Pinpoint the cell where the given text exists, returning its [X, Y] midpoint coordinate. 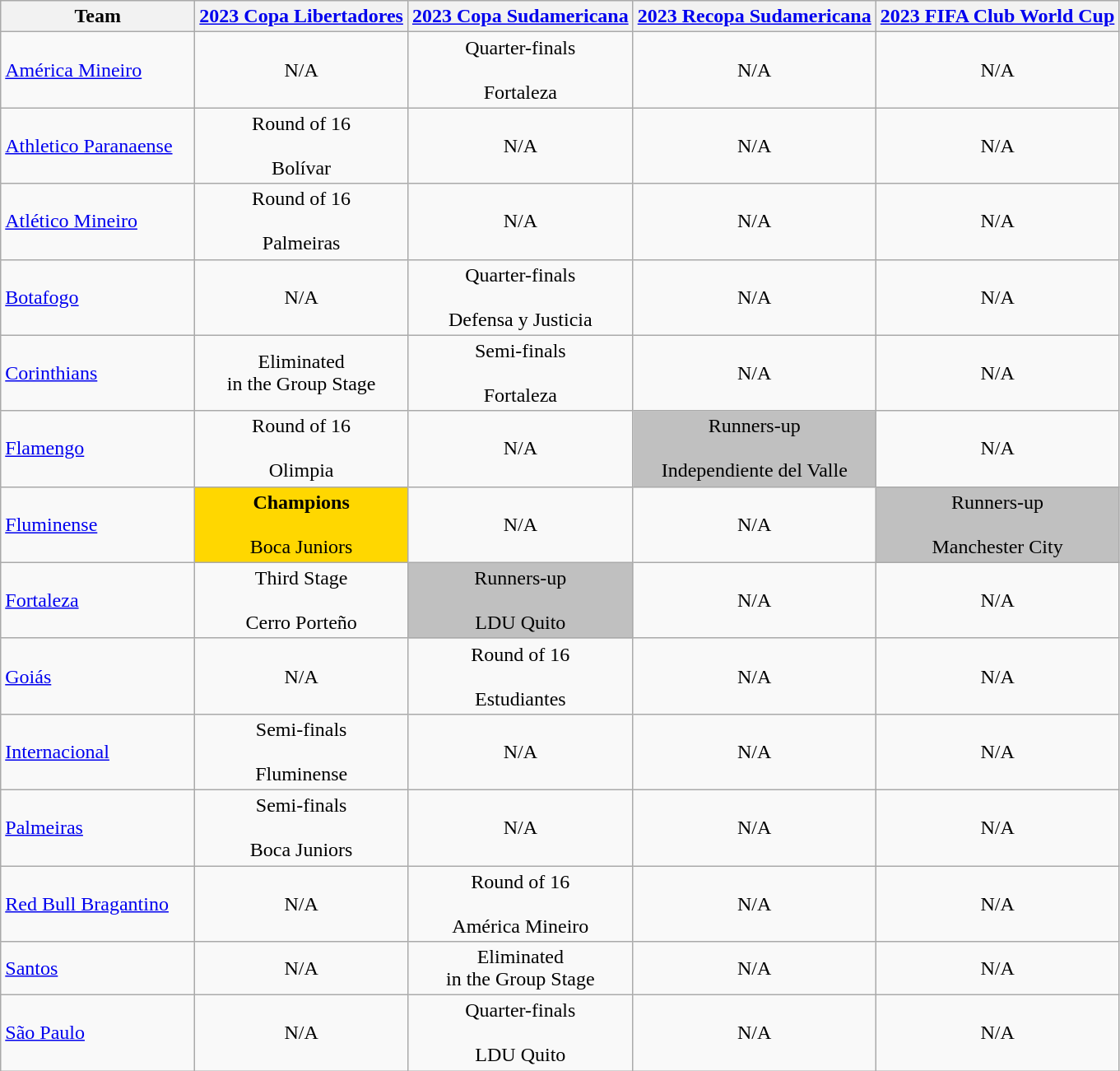
Athletico Paranaense [98, 146]
Champions Boca Juniors [301, 524]
2023 Copa Sudamericana [520, 16]
2023 FIFA Club World Cup [997, 16]
Botafogo [98, 297]
Goiás [98, 676]
Palmeiras [98, 827]
Semi-finals Fluminense [301, 752]
Third Stage Cerro Porteño [301, 600]
São Paulo [98, 1033]
Quarter-finals LDU Quito [520, 1033]
Round of 16 Olimpia [301, 449]
2023 Recopa Sudamericana [754, 16]
Fluminense [98, 524]
América Mineiro [98, 70]
Red Bull Bragantino [98, 904]
Atlético Mineiro [98, 221]
Runners-up Manchester City [997, 524]
Fortaleza [98, 600]
Semi-finals Boca Juniors [301, 827]
2023 Copa Libertadores [301, 16]
Flamengo [98, 449]
Internacional [98, 752]
Round of 16 Palmeiras [301, 221]
Round of 16 Bolívar [301, 146]
Santos [98, 968]
Round of 16 Estudiantes [520, 676]
Quarter-finals Defensa y Justicia [520, 297]
Runners-up Independiente del Valle [754, 449]
Team [98, 16]
Round of 16 América Mineiro [520, 904]
Quarter-finals Fortaleza [520, 70]
Runners-up LDU Quito [520, 600]
Corinthians [98, 373]
Semi-finals Fortaleza [520, 373]
